Determine the [X, Y] coordinate at the center of the cell enclosing the given text.  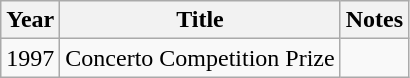
1997 [30, 58]
Title [200, 20]
Concerto Competition Prize [200, 58]
Notes [374, 20]
Year [30, 20]
